For the text-containing cell, return its midpoint in [x, y] coordinate format. 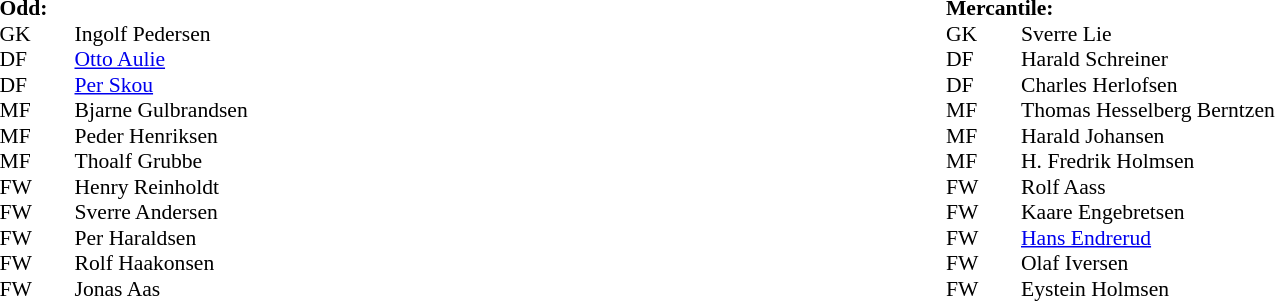
Harald Johansen [1148, 136]
Thomas Hesselberg Berntzen [1148, 111]
Kaare Engebretsen [1148, 213]
Thoalf Grubbe [160, 161]
Olaf Iversen [1148, 263]
Ingolf Pedersen [160, 34]
Harald Schreiner [1148, 59]
Per Haraldsen [160, 238]
Sverre Andersen [160, 213]
Bjarne Gulbrandsen [160, 111]
Charles Herlofsen [1148, 85]
Per Skou [160, 85]
Henry Reinholdt [160, 187]
Otto Aulie [160, 59]
Hans Endrerud [1148, 238]
H. Fredrik Holmsen [1148, 161]
Rolf Aass [1148, 187]
Rolf Haakonsen [160, 263]
Peder Henriksen [160, 136]
Sverre Lie [1148, 34]
